Output the [x, y] coordinate of the center of the cell containing the given text.  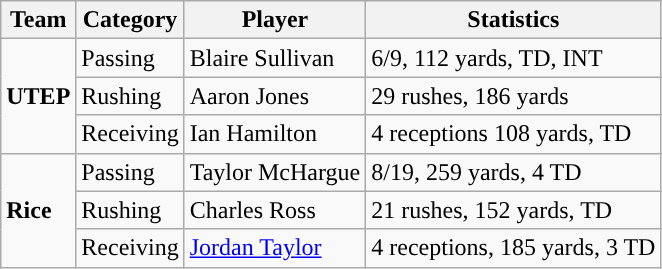
6/9, 112 yards, TD, INT [514, 58]
Statistics [514, 20]
21 rushes, 152 yards, TD [514, 210]
Blaire Sullivan [275, 58]
Team [38, 20]
Category [130, 20]
4 receptions 108 yards, TD [514, 134]
Ian Hamilton [275, 134]
Jordan Taylor [275, 248]
Player [275, 20]
Taylor McHargue [275, 172]
Aaron Jones [275, 96]
8/19, 259 yards, 4 TD [514, 172]
Charles Ross [275, 210]
Rice [38, 210]
4 receptions, 185 yards, 3 TD [514, 248]
29 rushes, 186 yards [514, 96]
UTEP [38, 96]
